Locate the cell with the specified text and output its [X, Y] center coordinate. 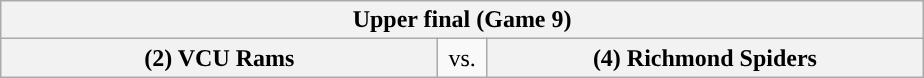
Upper final (Game 9) [462, 20]
(2) VCU Rams [220, 58]
vs. [462, 58]
(4) Richmond Spiders [704, 58]
